Determine the (x, y) coordinate at the center of the cell enclosing the given text.  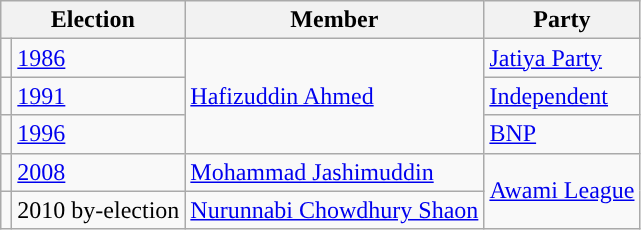
Mohammad Jashimuddin (334, 172)
2010 by-election (98, 210)
Jatiya Party (562, 58)
Nurunnabi Chowdhury Shaon (334, 210)
1986 (98, 58)
1996 (98, 134)
Hafizuddin Ahmed (334, 96)
Election (93, 20)
Member (334, 20)
Independent (562, 96)
BNP (562, 134)
Party (562, 20)
1991 (98, 96)
2008 (98, 172)
Awami League (562, 191)
